Locate the cell with the specified text and output its [X, Y] center coordinate. 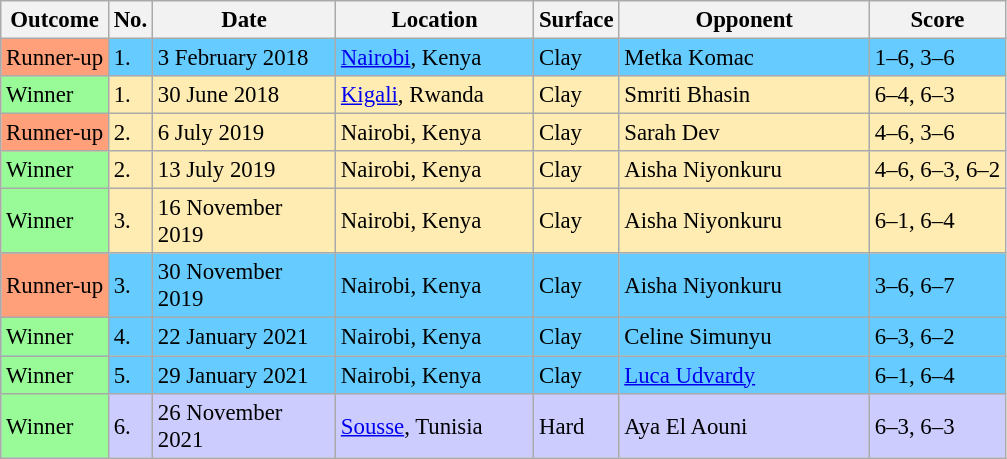
6 July 2019 [244, 133]
22 January 2021 [244, 337]
4–6, 3–6 [938, 133]
Date [244, 20]
13 July 2019 [244, 170]
6–4, 6–3 [938, 95]
Metka Komac [744, 58]
6–3, 6–3 [938, 426]
Outcome [55, 20]
Luca Udvardy [744, 375]
29 January 2021 [244, 375]
1–6, 3–6 [938, 58]
Score [938, 20]
Kigali, Rwanda [435, 95]
Aya El Aouni [744, 426]
Opponent [744, 20]
Location [435, 20]
6–3, 6–2 [938, 337]
4. [130, 337]
No. [130, 20]
30 November 2019 [244, 286]
5. [130, 375]
30 June 2018 [244, 95]
4–6, 6–3, 6–2 [938, 170]
16 November 2019 [244, 222]
6. [130, 426]
Sarah Dev [744, 133]
Sousse, Tunisia [435, 426]
Smriti Bhasin [744, 95]
3 February 2018 [244, 58]
Hard [576, 426]
Celine Simunyu [744, 337]
26 November 2021 [244, 426]
3–6, 6–7 [938, 286]
Surface [576, 20]
